From the cell containing the given text, extract its center point as [X, Y] coordinate. 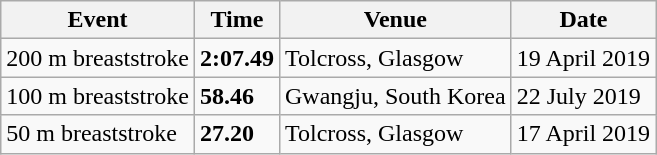
27.20 [236, 134]
19 April 2019 [583, 58]
17 April 2019 [583, 134]
22 July 2019 [583, 96]
Event [98, 20]
Gwangju, South Korea [395, 96]
Date [583, 20]
200 m breaststroke [98, 58]
Venue [395, 20]
Time [236, 20]
58.46 [236, 96]
100 m breaststroke [98, 96]
2:07.49 [236, 58]
50 m breaststroke [98, 134]
